Locate the cell with the specified text and output its (X, Y) center coordinate. 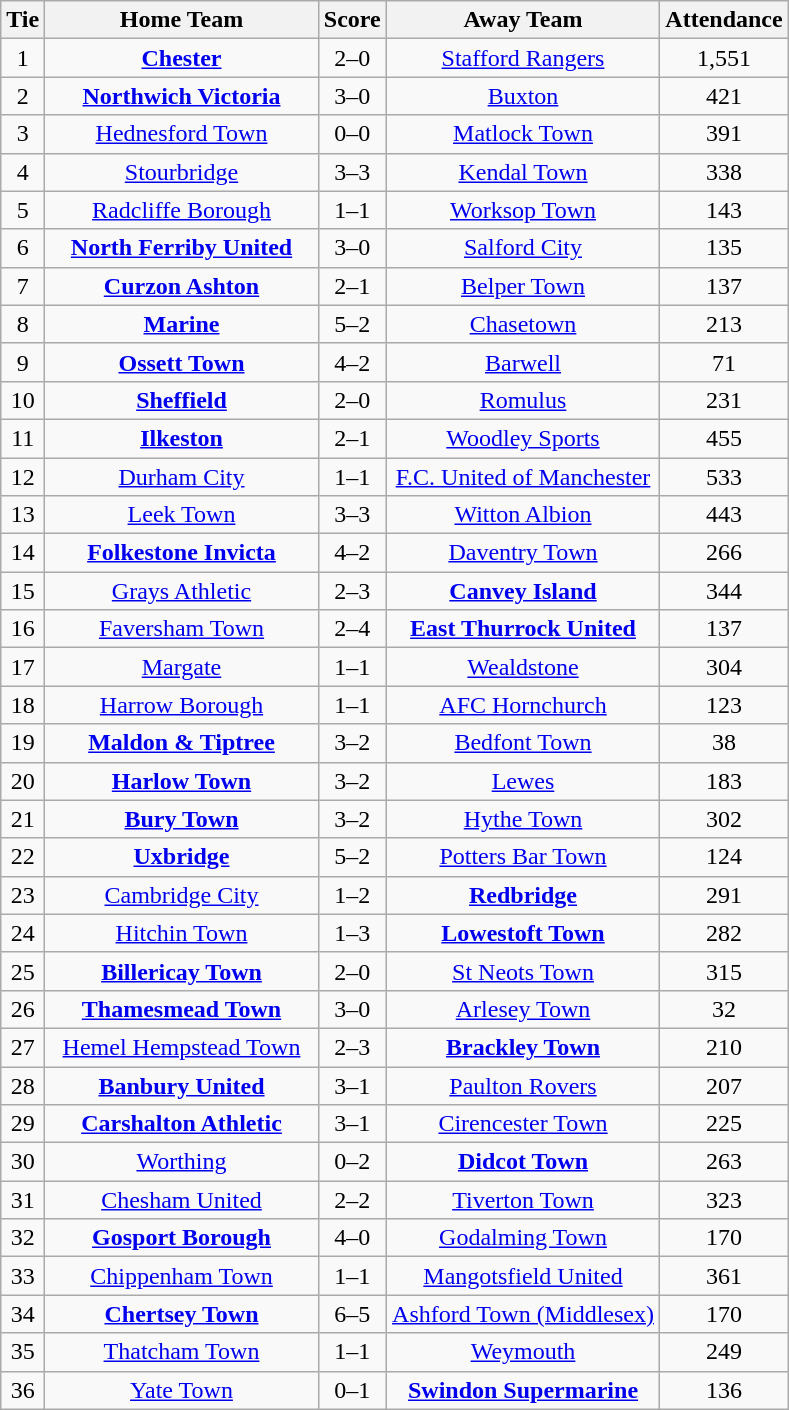
391 (724, 134)
19 (23, 743)
Brackley Town (523, 1047)
266 (724, 553)
North Ferriby United (182, 248)
Harrow Borough (182, 705)
8 (23, 324)
Chester (182, 58)
Carshalton Athletic (182, 1124)
Durham City (182, 477)
18 (23, 705)
2 (23, 96)
282 (724, 933)
210 (724, 1047)
Margate (182, 667)
36 (23, 1390)
1–2 (352, 895)
Yate Town (182, 1390)
26 (23, 1009)
Ashford Town (Middlesex) (523, 1314)
12 (23, 477)
Arlesey Town (523, 1009)
7 (23, 286)
Swindon Supermarine (523, 1390)
Ilkeston (182, 438)
Maldon & Tiptree (182, 743)
St Neots Town (523, 971)
Uxbridge (182, 857)
Cirencester Town (523, 1124)
6 (23, 248)
9 (23, 362)
Tie (23, 20)
5 (23, 210)
Sheffield (182, 400)
124 (724, 857)
F.C. United of Manchester (523, 477)
207 (724, 1085)
Score (352, 20)
Woodley Sports (523, 438)
344 (724, 591)
Salford City (523, 248)
Ossett Town (182, 362)
20 (23, 781)
Godalming Town (523, 1238)
Chasetown (523, 324)
Grays Athletic (182, 591)
0–1 (352, 1390)
Away Team (523, 20)
Buxton (523, 96)
Hemel Hempstead Town (182, 1047)
33 (23, 1276)
361 (724, 1276)
East Thurrock United (523, 629)
10 (23, 400)
2–2 (352, 1200)
0–0 (352, 134)
421 (724, 96)
Paulton Rovers (523, 1085)
Potters Bar Town (523, 857)
Romulus (523, 400)
Faversham Town (182, 629)
23 (23, 895)
Redbridge (523, 895)
Billericay Town (182, 971)
533 (724, 477)
21 (23, 819)
Bury Town (182, 819)
3 (23, 134)
Thamesmead Town (182, 1009)
30 (23, 1162)
315 (724, 971)
Thatcham Town (182, 1352)
Gosport Borough (182, 1238)
225 (724, 1124)
Banbury United (182, 1085)
Radcliffe Borough (182, 210)
Marine (182, 324)
304 (724, 667)
Lewes (523, 781)
2–4 (352, 629)
Stafford Rangers (523, 58)
231 (724, 400)
Barwell (523, 362)
263 (724, 1162)
302 (724, 819)
1,551 (724, 58)
16 (23, 629)
Belper Town (523, 286)
Matlock Town (523, 134)
0–2 (352, 1162)
Kendal Town (523, 172)
Canvey Island (523, 591)
1 (23, 58)
Curzon Ashton (182, 286)
443 (724, 515)
31 (23, 1200)
143 (724, 210)
Lowestoft Town (523, 933)
AFC Hornchurch (523, 705)
Worksop Town (523, 210)
Leek Town (182, 515)
Worthing (182, 1162)
4 (23, 172)
213 (724, 324)
13 (23, 515)
455 (724, 438)
22 (23, 857)
Northwich Victoria (182, 96)
123 (724, 705)
15 (23, 591)
Didcot Town (523, 1162)
17 (23, 667)
Stourbridge (182, 172)
Hitchin Town (182, 933)
Mangotsfield United (523, 1276)
Daventry Town (523, 553)
71 (724, 362)
11 (23, 438)
29 (23, 1124)
Witton Albion (523, 515)
1–3 (352, 933)
4–0 (352, 1238)
24 (23, 933)
Wealdstone (523, 667)
14 (23, 553)
Home Team (182, 20)
Hythe Town (523, 819)
28 (23, 1085)
27 (23, 1047)
Folkestone Invicta (182, 553)
34 (23, 1314)
Bedfont Town (523, 743)
25 (23, 971)
Chertsey Town (182, 1314)
183 (724, 781)
Chippenham Town (182, 1276)
249 (724, 1352)
35 (23, 1352)
Tiverton Town (523, 1200)
Hednesford Town (182, 134)
38 (724, 743)
291 (724, 895)
135 (724, 248)
Cambridge City (182, 895)
136 (724, 1390)
Attendance (724, 20)
323 (724, 1200)
6–5 (352, 1314)
Weymouth (523, 1352)
Chesham United (182, 1200)
338 (724, 172)
Harlow Town (182, 781)
